Pinpoint the cell where the given text exists, returning its (x, y) midpoint coordinate. 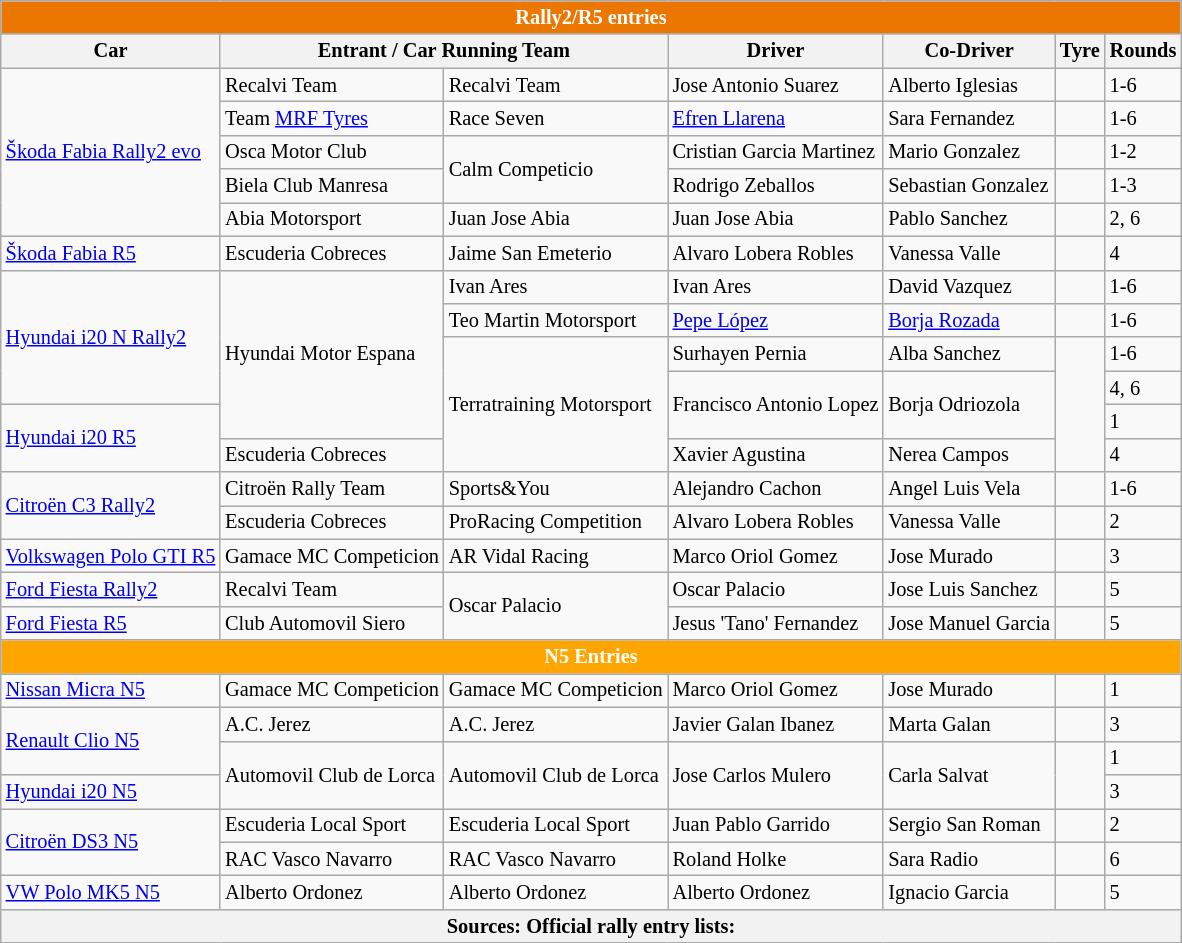
Tyre (1080, 51)
AR Vidal Racing (556, 556)
Volkswagen Polo GTI R5 (110, 556)
Hyundai i20 R5 (110, 438)
Alberto Iglesias (969, 85)
Osca Motor Club (332, 152)
Jesus 'Tano' Fernandez (776, 623)
Hyundai i20 N5 (110, 791)
Citroën C3 Rally2 (110, 506)
Sara Radio (969, 859)
Jose Antonio Suarez (776, 85)
Angel Luis Vela (969, 489)
Alba Sanchez (969, 354)
Juan Pablo Garrido (776, 825)
Sara Fernandez (969, 118)
Citroën Rally Team (332, 489)
Mario Gonzalez (969, 152)
Surhayen Pernia (776, 354)
Rally2/R5 entries (591, 17)
ProRacing Competition (556, 522)
Car (110, 51)
Pepe López (776, 320)
Ford Fiesta R5 (110, 623)
2, 6 (1144, 219)
Carla Salvat (969, 774)
6 (1144, 859)
1-2 (1144, 152)
4, 6 (1144, 388)
Biela Club Manresa (332, 186)
Rounds (1144, 51)
Borja Rozada (969, 320)
Jaime San Emeterio (556, 253)
1-3 (1144, 186)
Jose Luis Sanchez (969, 589)
Xavier Agustina (776, 455)
Francisco Antonio Lopez (776, 404)
Abia Motorsport (332, 219)
Javier Galan Ibanez (776, 724)
Terratraining Motorsport (556, 404)
Ignacio Garcia (969, 892)
Hyundai Motor Espana (332, 354)
Sources: Official rally entry lists: (591, 926)
Renault Clio N5 (110, 740)
Marta Galan (969, 724)
Entrant / Car Running Team (444, 51)
Citroën DS3 N5 (110, 842)
Club Automovil Siero (332, 623)
Jose Manuel Garcia (969, 623)
Borja Odriozola (969, 404)
Škoda Fabia Rally2 evo (110, 152)
Rodrigo Zeballos (776, 186)
Jose Carlos Mulero (776, 774)
Alejandro Cachon (776, 489)
Teo Martin Motorsport (556, 320)
Ford Fiesta Rally2 (110, 589)
Team MRF Tyres (332, 118)
VW Polo MK5 N5 (110, 892)
Sports&You (556, 489)
Calm Competicio (556, 168)
Škoda Fabia R5 (110, 253)
Cristian Garcia Martinez (776, 152)
David Vazquez (969, 287)
Efren Llarena (776, 118)
Driver (776, 51)
Sebastian Gonzalez (969, 186)
Pablo Sanchez (969, 219)
Sergio San Roman (969, 825)
Hyundai i20 N Rally2 (110, 338)
Race Seven (556, 118)
Nissan Micra N5 (110, 690)
Nerea Campos (969, 455)
N5 Entries (591, 657)
Roland Holke (776, 859)
Co-Driver (969, 51)
